Return (X, Y) of the center of cell containing provided text 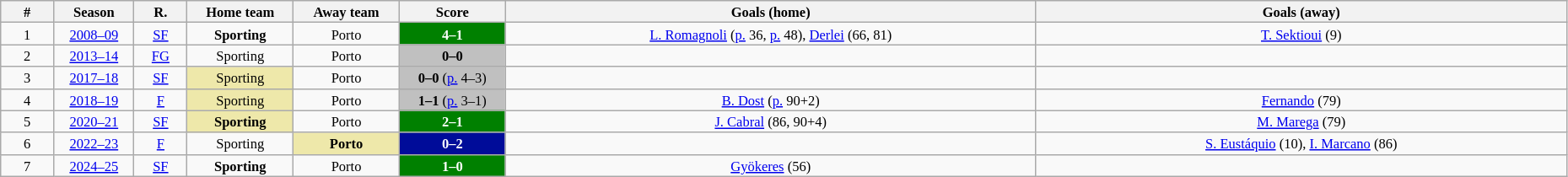
Score (452, 12)
2008–09 (94, 34)
2017–18 (94, 78)
J. Cabral (86, 90+4) (771, 121)
Goals (away) (1301, 12)
2–1 (452, 121)
0–0 (p. 4–3) (452, 78)
Goals (home) (771, 12)
S. Eustáquio (10), I. Marcano (86) (1301, 143)
Season (94, 12)
3 (27, 78)
Gyökeres (56) (771, 165)
2013–14 (94, 56)
FG (160, 56)
1–1 (p. 3–1) (452, 99)
Away team (347, 12)
4 (27, 99)
2022–23 (94, 143)
2024–25 (94, 165)
2018–19 (94, 99)
B. Dost (p. 90+2) (771, 99)
6 (27, 143)
T. Sektioui (9) (1301, 34)
# (27, 12)
0–2 (452, 143)
L. Romagnoli (p. 36, p. 48), Derlei (66, 81) (771, 34)
2 (27, 56)
Fernando (79) (1301, 99)
2020–21 (94, 121)
1–0 (452, 165)
Home team (240, 12)
R. (160, 12)
0–0 (452, 56)
7 (27, 165)
M. Marega (79) (1301, 121)
1 (27, 34)
4–1 (452, 34)
5 (27, 121)
